Locate the cell with the specified text and output its (X, Y) center coordinate. 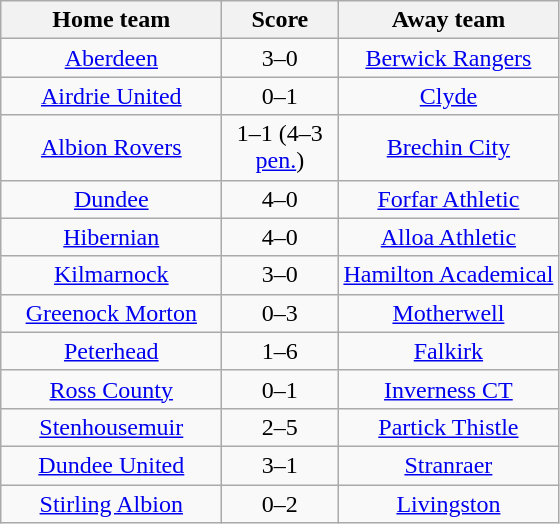
Livingston (448, 503)
0–2 (280, 503)
Kilmarnock (112, 275)
Alloa Athletic (448, 237)
Forfar Athletic (448, 199)
Ross County (112, 389)
Albion Rovers (112, 148)
1–1 (4–3 pen.) (280, 148)
Aberdeen (112, 58)
Falkirk (448, 351)
3–1 (280, 465)
Hamilton Academical (448, 275)
Stenhousemuir (112, 427)
Stirling Albion (112, 503)
1–6 (280, 351)
Partick Thistle (448, 427)
Clyde (448, 96)
Dundee (112, 199)
2–5 (280, 427)
Airdrie United (112, 96)
Away team (448, 20)
Brechin City (448, 148)
Score (280, 20)
0–3 (280, 313)
Peterhead (112, 351)
Greenock Morton (112, 313)
Dundee United (112, 465)
Motherwell (448, 313)
Stranraer (448, 465)
Home team (112, 20)
Inverness CT (448, 389)
Berwick Rangers (448, 58)
Hibernian (112, 237)
